Scan for the cell matching the given text and deliver its (x, y) coordinate at center. 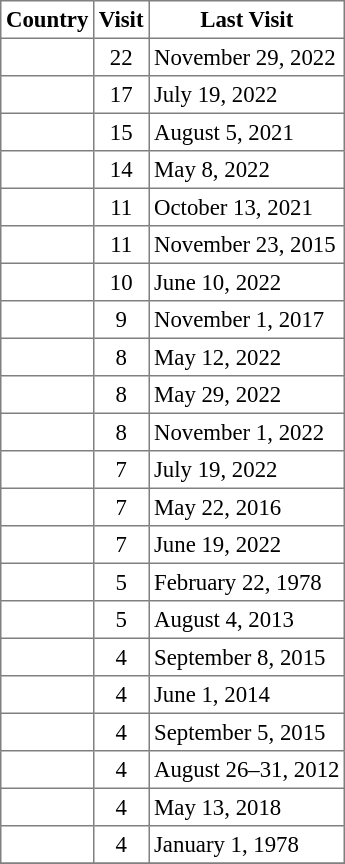
November 23, 2015 (247, 245)
November 29, 2022 (247, 57)
September 8, 2015 (247, 657)
May 8, 2022 (247, 170)
Last Visit (247, 20)
June 19, 2022 (247, 545)
October 13, 2021 (247, 207)
May 13, 2018 (247, 807)
17 (122, 95)
Visit (122, 20)
November 1, 2017 (247, 320)
22 (122, 57)
14 (122, 170)
9 (122, 320)
August 4, 2013 (247, 620)
June 1, 2014 (247, 695)
August 5, 2021 (247, 132)
May 12, 2022 (247, 357)
10 (122, 282)
January 1, 1978 (247, 845)
August 26–31, 2012 (247, 770)
November 1, 2022 (247, 432)
February 22, 1978 (247, 582)
June 10, 2022 (247, 282)
15 (122, 132)
May 22, 2016 (247, 507)
Country (48, 20)
September 5, 2015 (247, 732)
May 29, 2022 (247, 395)
